Provide the [x, y] coordinate of the cell's center where the given text is located.  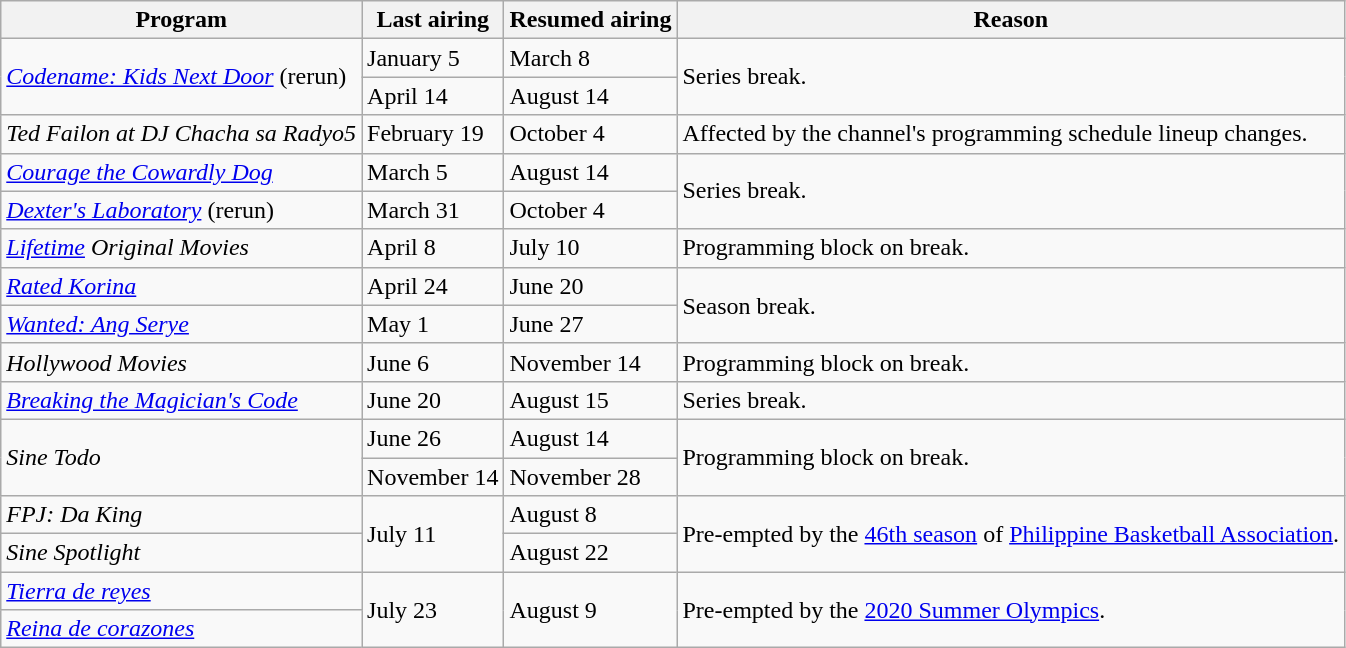
FPJ: Da King [182, 515]
August 15 [590, 400]
August 9 [590, 610]
Codename: Kids Next Door (rerun) [182, 77]
April 8 [433, 248]
Affected by the channel's programming schedule lineup changes. [1011, 134]
March 31 [433, 210]
Lifetime Original Movies [182, 248]
April 14 [433, 96]
January 5 [433, 58]
Courage the Cowardly Dog [182, 172]
April 24 [433, 286]
February 19 [433, 134]
Wanted: Ang Serye [182, 324]
June 6 [433, 362]
Sine Spotlight [182, 553]
Breaking the Magician's Code [182, 400]
Season break. [1011, 305]
Sine Todo [182, 457]
August 8 [590, 515]
June 26 [433, 438]
June 27 [590, 324]
November 28 [590, 477]
July 10 [590, 248]
March 5 [433, 172]
Hollywood Movies [182, 362]
May 1 [433, 324]
July 11 [433, 534]
Tierra de reyes [182, 591]
July 23 [433, 610]
Last airing [433, 20]
Resumed airing [590, 20]
March 8 [590, 58]
Reina de corazones [182, 629]
Pre-empted by the 46th season of Philippine Basketball Association. [1011, 534]
Program [182, 20]
Rated Korina [182, 286]
Dexter's Laboratory (rerun) [182, 210]
Ted Failon at DJ Chacha sa Radyo5 [182, 134]
Pre-empted by the 2020 Summer Olympics. [1011, 610]
Reason [1011, 20]
August 22 [590, 553]
